Detect which cell encompasses the target text, then output its [x, y] center coordinate. 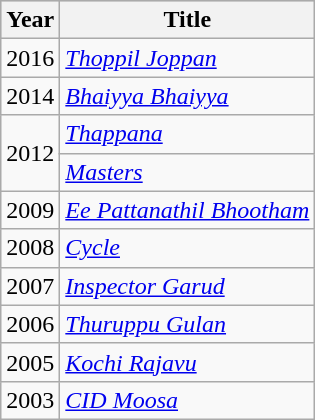
2008 [30, 248]
2005 [30, 362]
Year [30, 20]
2016 [30, 58]
Bhaiyya Bhaiyya [188, 96]
Title [188, 20]
Thoppil Joppan [188, 58]
Inspector Garud [188, 286]
CID Moosa [188, 400]
2003 [30, 400]
2012 [30, 153]
2006 [30, 324]
2009 [30, 210]
2007 [30, 286]
Ee Pattanathil Bhootham [188, 210]
2014 [30, 96]
Thappana [188, 134]
Masters [188, 172]
Kochi Rajavu [188, 362]
Thuruppu Gulan [188, 324]
Cycle [188, 248]
